Return (x, y) of the center of cell containing provided text 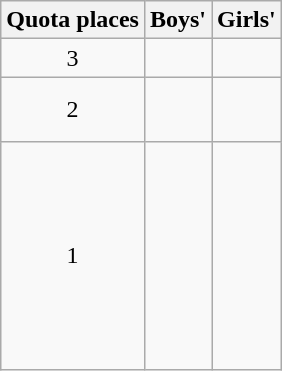
Boys' (178, 20)
2 (73, 110)
Girls' (247, 20)
3 (73, 58)
1 (73, 256)
Quota places (73, 20)
